For the text-containing cell, return its midpoint in [x, y] coordinate format. 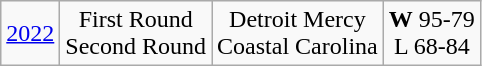
W 95-79L 68-84 [432, 34]
First RoundSecond Round [136, 34]
2022 [30, 34]
Detroit MercyCoastal Carolina [298, 34]
